From the cell containing the given text, extract its center point as [X, Y] coordinate. 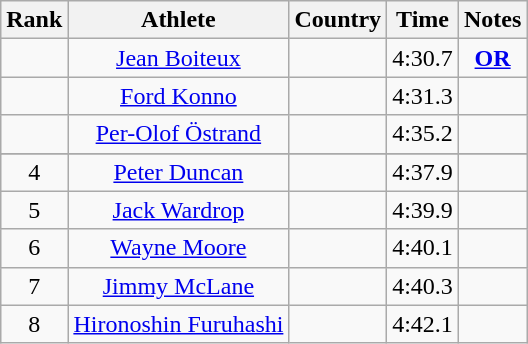
7 [34, 286]
4:35.2 [423, 134]
Rank [34, 20]
OR [492, 58]
8 [34, 324]
Hironoshin Furuhashi [178, 324]
4 [34, 172]
Peter Duncan [178, 172]
Per-Olof Östrand [178, 134]
4:39.9 [423, 210]
4:40.3 [423, 286]
Ford Konno [178, 96]
Jack Wardrop [178, 210]
4:37.9 [423, 172]
Athlete [178, 20]
Country [338, 20]
Notes [492, 20]
Time [423, 20]
4:30.7 [423, 58]
5 [34, 210]
4:31.3 [423, 96]
Jimmy McLane [178, 286]
4:40.1 [423, 248]
Jean Boiteux [178, 58]
4:42.1 [423, 324]
6 [34, 248]
Wayne Moore [178, 248]
